Capture the cell that displays the provided text and extract its (X, Y) central coordinate. 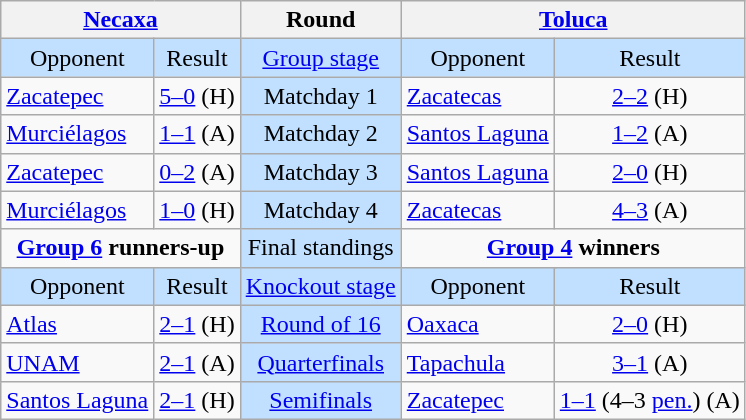
4–3 (A) (650, 210)
Group 6 runners-up (120, 248)
Round (320, 20)
Atlas (78, 324)
1–1 (4–3 pen.) (A) (650, 400)
Toluca (573, 20)
Necaxa (120, 20)
Matchday 2 (320, 134)
UNAM (78, 362)
3–1 (A) (650, 362)
Oaxaca (478, 324)
0–2 (A) (197, 172)
Semifinals (320, 400)
Group stage (320, 58)
Final standings (320, 248)
Matchday 1 (320, 96)
2–1 (A) (197, 362)
Group 4 winners (573, 248)
Round of 16 (320, 324)
2–2 (H) (650, 96)
5–0 (H) (197, 96)
Quarterfinals (320, 362)
1–1 (A) (197, 134)
Matchday 4 (320, 210)
Tapachula (478, 362)
1–2 (A) (650, 134)
Matchday 3 (320, 172)
Knockout stage (320, 286)
1–0 (H) (197, 210)
